Detect which cell encompasses the target text, then output its (X, Y) center coordinate. 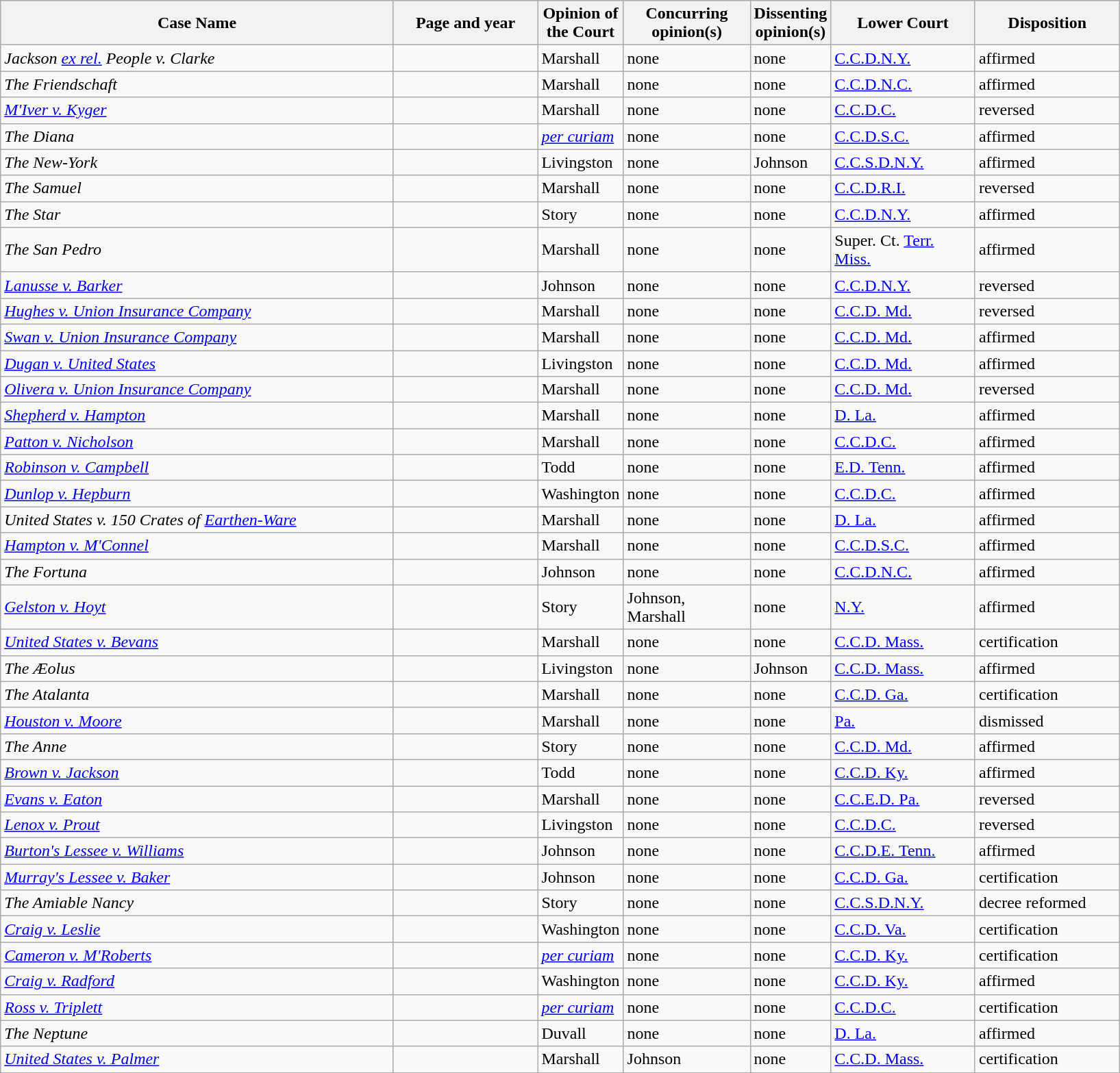
Craig v. Radford (197, 981)
Opinion of the Court (581, 23)
Lanusse v. Barker (197, 285)
Cameron v. M'Roberts (197, 955)
The Æolus (197, 668)
Super. Ct. Terr. Miss. (903, 249)
Robinson v. Campbell (197, 468)
Duvall (581, 1033)
The Amiable Nancy (197, 903)
Lenox v. Prout (197, 825)
Jackson ex rel. People v. Clarke (197, 58)
Houston v. Moore (197, 720)
Dissenting opinion(s) (791, 23)
Ross v. Triplett (197, 1007)
C.C.D.E. Tenn. (903, 851)
Johnson, Marshall (686, 607)
The Samuel (197, 188)
The Neptune (197, 1033)
The New-York (197, 162)
Burton's Lessee v. Williams (197, 851)
The Diana (197, 136)
United States v. Palmer (197, 1059)
Case Name (197, 23)
The San Pedro (197, 249)
Gelston v. Hoyt (197, 607)
Pa. (903, 720)
C.C.D.R.I. (903, 188)
Swan v. Union Insurance Company (197, 337)
Disposition (1047, 23)
Olivera v. Union Insurance Company (197, 390)
Lower Court (903, 23)
Murray's Lessee v. Baker (197, 877)
E.D. Tenn. (903, 468)
N.Y. (903, 607)
Patton v. Nicholson (197, 442)
C.C.D. Va. (903, 929)
The Atalanta (197, 694)
Dugan v. United States (197, 364)
Hampton v. M'Connel (197, 546)
C.C.E.D. Pa. (903, 799)
Evans v. Eaton (197, 799)
The Fortuna (197, 572)
United States v. Bevans (197, 642)
Page and year (466, 23)
dismissed (1047, 720)
M'Iver v. Kyger (197, 110)
Dunlop v. Hepburn (197, 494)
The Friendschaft (197, 84)
Hughes v. Union Insurance Company (197, 311)
Concurring opinion(s) (686, 23)
decree reformed (1047, 903)
Shepherd v. Hampton (197, 416)
Brown v. Jackson (197, 772)
The Anne (197, 746)
United States v. 150 Crates of Earthen-Ware (197, 520)
The Star (197, 214)
Craig v. Leslie (197, 929)
